Determine the [x, y] coordinate at the center of the cell enclosing the given text.  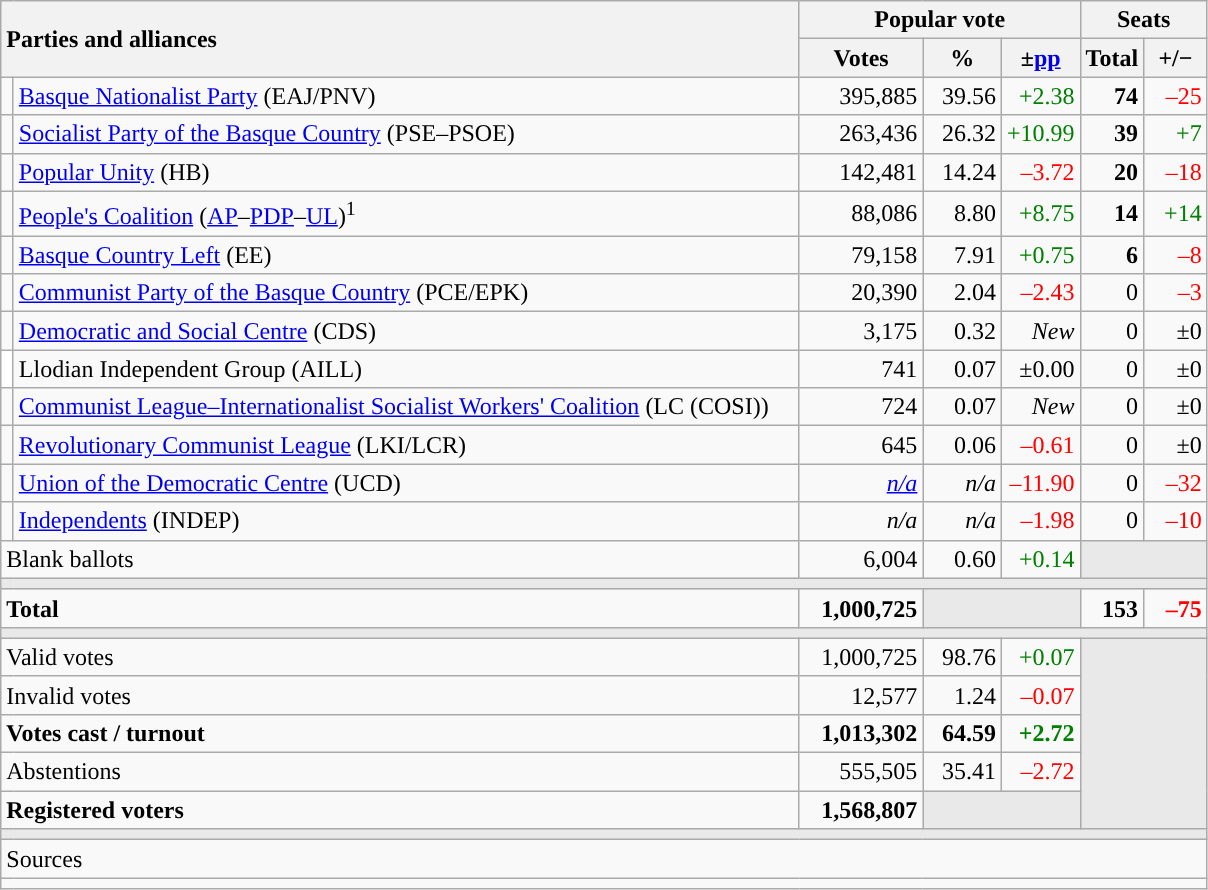
555,505 [861, 772]
Llodian Independent Group (AILL) [406, 369]
6 [1112, 255]
79,158 [861, 255]
–10 [1176, 521]
–18 [1176, 172]
153 [1112, 608]
0.60 [962, 559]
Basque Country Left (EE) [406, 255]
+10.99 [1040, 134]
–1.98 [1040, 521]
7.91 [962, 255]
Independents (INDEP) [406, 521]
0.32 [962, 331]
98.76 [962, 657]
–3.72 [1040, 172]
1,013,302 [861, 733]
Votes cast / turnout [400, 733]
±0.00 [1040, 369]
3,175 [861, 331]
People's Coalition (AP–PDP–UL)1 [406, 214]
35.41 [962, 772]
–0.61 [1040, 445]
724 [861, 407]
–0.07 [1040, 695]
% [962, 58]
0.06 [962, 445]
Basque Nationalist Party (EAJ/PNV) [406, 96]
Abstentions [400, 772]
Socialist Party of the Basque Country (PSE–PSOE) [406, 134]
Communist League–Internationalist Socialist Workers' Coalition (LC (COSI)) [406, 407]
20,390 [861, 293]
1,568,807 [861, 810]
–11.90 [1040, 483]
8.80 [962, 214]
–32 [1176, 483]
12,577 [861, 695]
–25 [1176, 96]
20 [1112, 172]
Sources [604, 859]
1.24 [962, 695]
Democratic and Social Centre (CDS) [406, 331]
Votes [861, 58]
263,436 [861, 134]
Popular vote [940, 20]
–2.43 [1040, 293]
–2.72 [1040, 772]
Registered voters [400, 810]
395,885 [861, 96]
Invalid votes [400, 695]
+7 [1176, 134]
+0.07 [1040, 657]
741 [861, 369]
Blank ballots [400, 559]
+2.38 [1040, 96]
Valid votes [400, 657]
+2.72 [1040, 733]
Union of the Democratic Centre (UCD) [406, 483]
±pp [1040, 58]
Revolutionary Communist League (LKI/LCR) [406, 445]
6,004 [861, 559]
645 [861, 445]
Communist Party of the Basque Country (PCE/EPK) [406, 293]
74 [1112, 96]
Parties and alliances [400, 39]
+/− [1176, 58]
Seats [1144, 20]
–8 [1176, 255]
–3 [1176, 293]
64.59 [962, 733]
–75 [1176, 608]
88,086 [861, 214]
142,481 [861, 172]
+8.75 [1040, 214]
39 [1112, 134]
14.24 [962, 172]
+14 [1176, 214]
39.56 [962, 96]
Popular Unity (HB) [406, 172]
+0.75 [1040, 255]
14 [1112, 214]
26.32 [962, 134]
+0.14 [1040, 559]
2.04 [962, 293]
